Output the (x, y) coordinate of the center of the cell containing the given text.  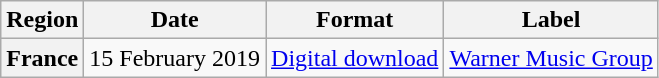
15 February 2019 (175, 58)
France (42, 58)
Region (42, 20)
Warner Music Group (551, 58)
Date (175, 20)
Label (551, 20)
Digital download (355, 58)
Format (355, 20)
